Return [x, y] of the center of cell containing provided text 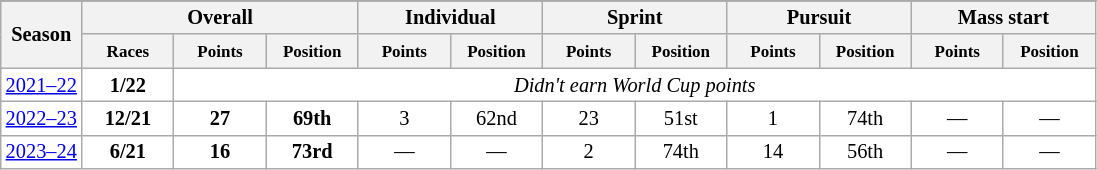
Didn't earn World Cup points [635, 85]
23 [589, 118]
Sprint [635, 17]
Pursuit [819, 17]
1 [773, 118]
3 [404, 118]
51st [681, 118]
2022–23 [42, 118]
Individual [450, 17]
56th [865, 152]
2023–24 [42, 152]
16 [220, 152]
14 [773, 152]
73rd [312, 152]
2021–22 [42, 85]
Mass start [1003, 17]
12/21 [128, 118]
1/22 [128, 85]
6/21 [128, 152]
Season [42, 34]
62nd [496, 118]
2 [589, 152]
27 [220, 118]
Races [128, 51]
69th [312, 118]
Overall [220, 17]
